Provide the (X, Y) coordinate of the cell's center where the given text is located.  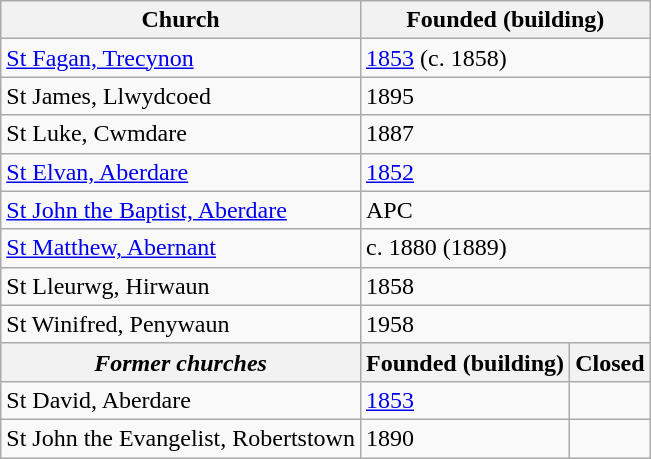
St Matthew, Abernant (181, 248)
St Elvan, Aberdare (181, 172)
1858 (505, 286)
St David, Aberdare (181, 400)
c. 1880 (1889) (505, 248)
St James, Llwydcoed (181, 96)
1895 (505, 96)
St Luke, Cwmdare (181, 134)
Former churches (181, 362)
1890 (464, 438)
1958 (505, 324)
St Winifred, Penywaun (181, 324)
1853 (464, 400)
1853 (c. 1858) (505, 58)
Closed (610, 362)
1887 (505, 134)
St John the Evangelist, Robertstown (181, 438)
St John the Baptist, Aberdare (181, 210)
St Lleurwg, Hirwaun (181, 286)
Church (181, 20)
St Fagan, Trecynon (181, 58)
APC (505, 210)
1852 (505, 172)
